Extract the [x, y] coordinate from the center of the cell holding the provided text.  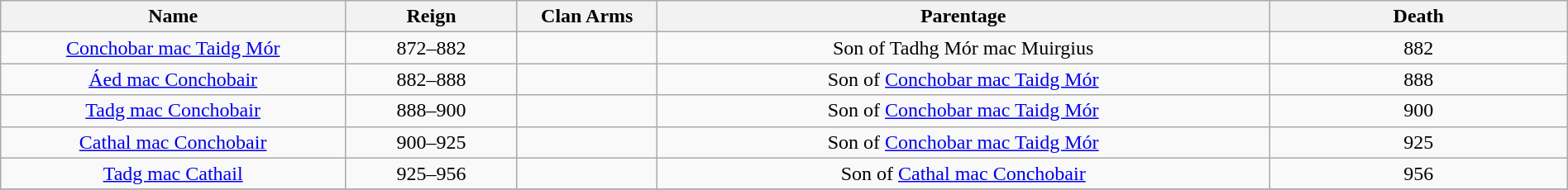
Son of Cathal mac Conchobair [963, 173]
Tadg mac Conchobair [174, 111]
882–888 [432, 79]
Áed mac Conchobair [174, 79]
900 [1418, 111]
900–925 [432, 142]
888 [1418, 79]
Reign [432, 17]
872–882 [432, 48]
882 [1418, 48]
Cathal mac Conchobair [174, 142]
Clan Arms [587, 17]
888–900 [432, 111]
956 [1418, 173]
925–956 [432, 173]
Tadg mac Cathail [174, 173]
Conchobar mac Taidg Mór [174, 48]
Name [174, 17]
925 [1418, 142]
Death [1418, 17]
Parentage [963, 17]
Son of Tadhg Mór mac Muirgius [963, 48]
